Output the [X, Y] coordinate of the center of the cell containing the given text.  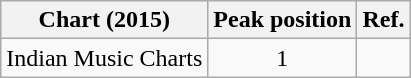
Peak position [282, 20]
1 [282, 58]
Indian Music Charts [104, 58]
Ref. [384, 20]
Chart (2015) [104, 20]
